Return (x, y) of the center of cell containing provided text 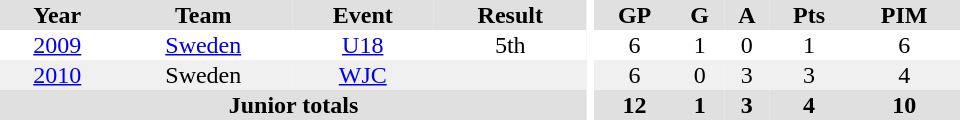
Result (511, 15)
U18 (363, 45)
Junior totals (294, 105)
Year (58, 15)
5th (511, 45)
WJC (363, 75)
2010 (58, 75)
2009 (58, 45)
A (747, 15)
12 (635, 105)
GP (635, 15)
Team (204, 15)
Event (363, 15)
G (700, 15)
10 (904, 105)
PIM (904, 15)
Pts (810, 15)
